From the cell containing the given text, extract its center point as [x, y] coordinate. 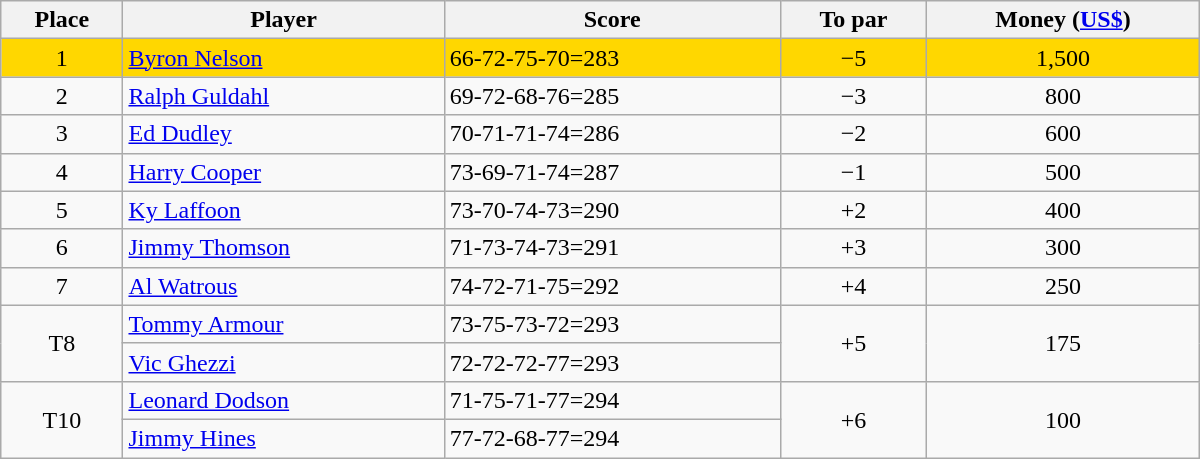
100 [1063, 419]
66-72-75-70=283 [612, 58]
T8 [62, 343]
+5 [854, 343]
400 [1063, 210]
71-73-74-73=291 [612, 248]
250 [1063, 286]
77-72-68-77=294 [612, 438]
3 [62, 134]
6 [62, 248]
Byron Nelson [284, 58]
73-75-73-72=293 [612, 324]
To par [854, 20]
Score [612, 20]
800 [1063, 96]
2 [62, 96]
72-72-72-77=293 [612, 362]
74-72-71-75=292 [612, 286]
Ky Laffoon [284, 210]
69-72-68-76=285 [612, 96]
5 [62, 210]
500 [1063, 172]
4 [62, 172]
Vic Ghezzi [284, 362]
+4 [854, 286]
−3 [854, 96]
Place [62, 20]
300 [1063, 248]
+6 [854, 419]
7 [62, 286]
Jimmy Hines [284, 438]
Jimmy Thomson [284, 248]
Ed Dudley [284, 134]
1 [62, 58]
−5 [854, 58]
71-75-71-77=294 [612, 400]
Money (US$) [1063, 20]
1,500 [1063, 58]
−2 [854, 134]
T10 [62, 419]
Player [284, 20]
+3 [854, 248]
Ralph Guldahl [284, 96]
70-71-71-74=286 [612, 134]
+2 [854, 210]
600 [1063, 134]
Leonard Dodson [284, 400]
73-70-74-73=290 [612, 210]
Al Watrous [284, 286]
73-69-71-74=287 [612, 172]
−1 [854, 172]
Harry Cooper [284, 172]
Tommy Armour [284, 324]
175 [1063, 343]
